Return the [X, Y] coordinate for the center point of the cell that contains the specified text.  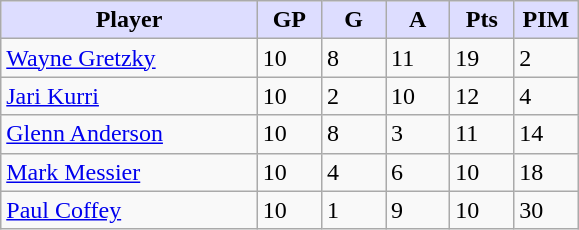
Pts [482, 20]
Glenn Anderson [130, 134]
G [353, 20]
Wayne Gretzky [130, 58]
12 [482, 96]
Mark Messier [130, 172]
30 [546, 210]
1 [353, 210]
9 [418, 210]
A [418, 20]
Paul Coffey [130, 210]
19 [482, 58]
3 [418, 134]
PIM [546, 20]
GP [289, 20]
6 [418, 172]
Player [130, 20]
Jari Kurri [130, 96]
14 [546, 134]
18 [546, 172]
